Extract the (x, y) coordinate from the center of the cell holding the provided text.  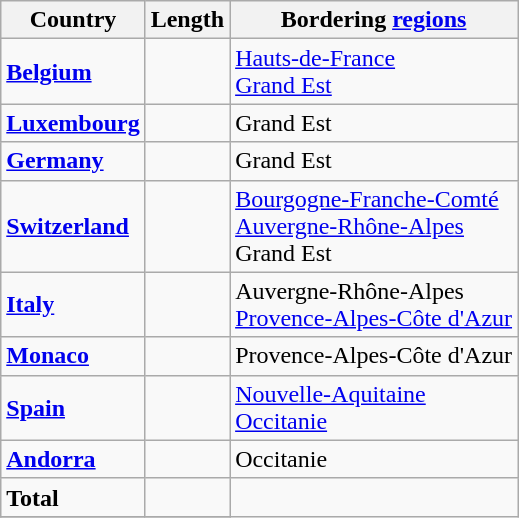
Occitanie (374, 459)
Monaco (73, 356)
Hauts-de-FranceGrand Est (374, 72)
Bourgogne-Franche-ComtéAuvergne-Rhône-Alpes Grand Est (374, 226)
Nouvelle-AquitaineOccitanie (374, 408)
Italy (73, 304)
Provence-Alpes-Côte d'Azur (374, 356)
Total (73, 497)
Belgium (73, 72)
Bordering regions (374, 20)
Andorra (73, 459)
Germany (73, 161)
Length (187, 20)
Spain (73, 408)
Luxembourg (73, 123)
Country (73, 20)
Auvergne-Rhône-AlpesProvence-Alpes-Côte d'Azur (374, 304)
Switzerland (73, 226)
